Search for the cell housing the specified text and yield its (X, Y) center coordinate. 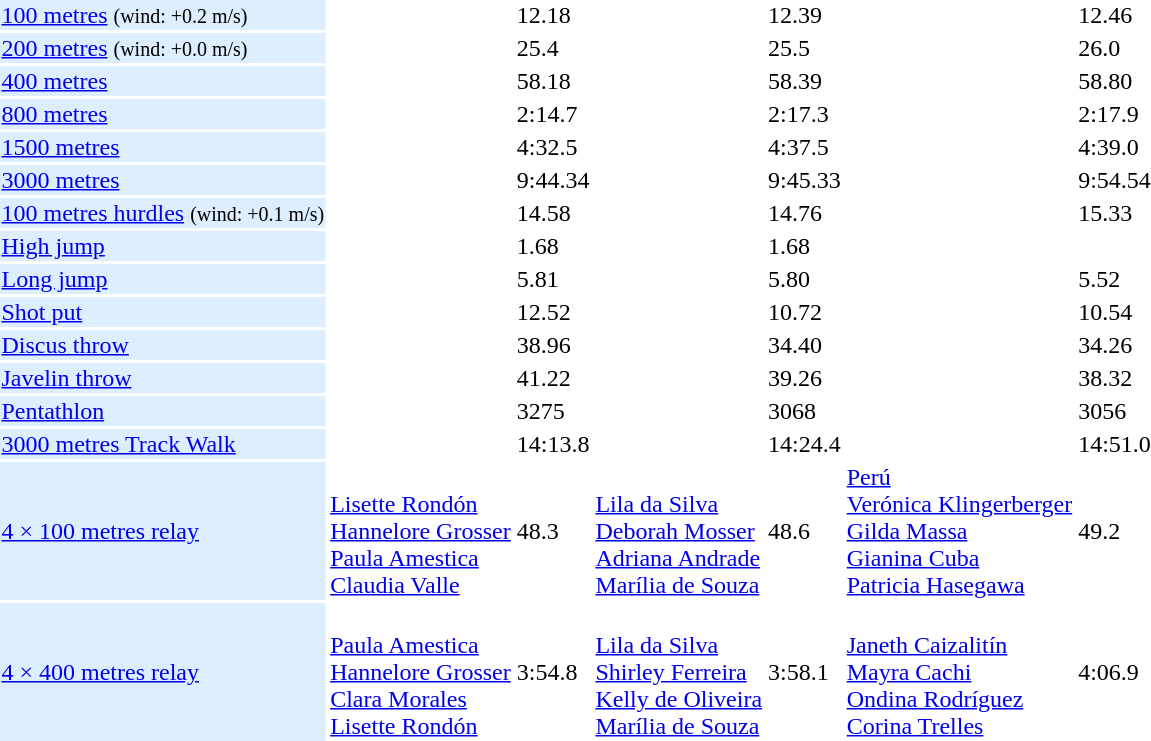
Perú Verónica Klingerberger Gilda Massa Gianina Cuba Patricia Hasegawa (959, 531)
3:58.1 (805, 672)
4 × 100 metres relay (163, 531)
400 metres (163, 81)
800 metres (163, 114)
Lisette Rondón Hannelore Grosser Paula Amestica Claudia Valle (421, 531)
25.4 (553, 48)
4 × 400 metres relay (163, 672)
Long jump (163, 279)
58.39 (805, 81)
200 metres (wind: +0.0 m/s) (163, 48)
100 metres (wind: +0.2 m/s) (163, 15)
Pentathlon (163, 411)
Javelin throw (163, 378)
48.6 (805, 531)
2:14.7 (553, 114)
4:37.5 (805, 147)
12.18 (553, 15)
48.3 (553, 531)
Lila da Silva Shirley Ferreira Kelly de Oliveira Marília de Souza (679, 672)
1500 metres (163, 147)
9:44.34 (553, 180)
14.76 (805, 213)
3000 metres Track Walk (163, 444)
14:13.8 (553, 444)
3:54.8 (553, 672)
9:45.33 (805, 180)
5.80 (805, 279)
3000 metres (163, 180)
Shot put (163, 312)
58.18 (553, 81)
41.22 (553, 378)
Lila da Silva Deborah Mosser Adriana Andrade Marília de Souza (679, 531)
Discus throw (163, 345)
3068 (805, 411)
5.81 (553, 279)
Janeth Caizalitín Mayra Cachi Ondina Rodríguez Corina Trelles (959, 672)
12.52 (553, 312)
14.58 (553, 213)
3275 (553, 411)
2:17.3 (805, 114)
Paula Amestica Hannelore Grosser Clara Morales Lisette Rondón (421, 672)
High jump (163, 246)
12.39 (805, 15)
25.5 (805, 48)
14:24.4 (805, 444)
4:32.5 (553, 147)
10.72 (805, 312)
39.26 (805, 378)
100 metres hurdles (wind: +0.1 m/s) (163, 213)
34.40 (805, 345)
38.96 (553, 345)
